Identify which cell holds the provided text, then report its (X, Y) central coordinate. 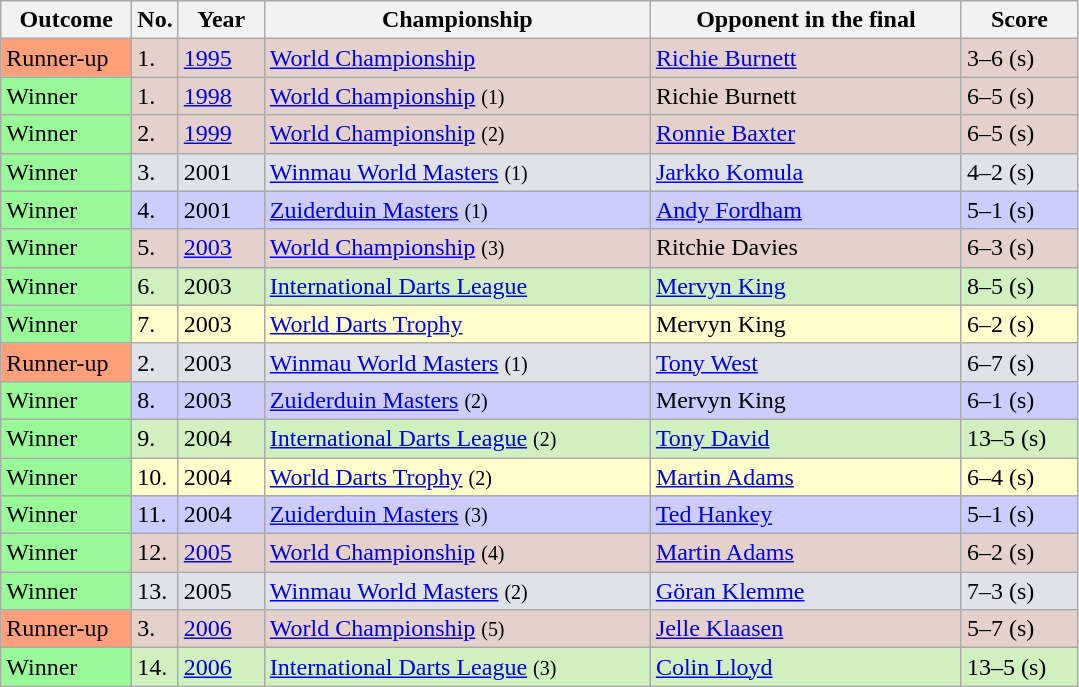
Tony David (806, 438)
Championship (457, 20)
8. (155, 400)
4. (155, 210)
7–3 (s) (1019, 591)
Jelle Klaasen (806, 629)
14. (155, 667)
International Darts League (3) (457, 667)
Ronnie Baxter (806, 134)
Outcome (66, 20)
1999 (221, 134)
Colin Lloyd (806, 667)
Zuiderduin Masters (3) (457, 515)
6–7 (s) (1019, 362)
Andy Fordham (806, 210)
12. (155, 553)
8–5 (s) (1019, 286)
6. (155, 286)
World Championship (5) (457, 629)
3–6 (s) (1019, 58)
International Darts League (457, 286)
Winmau World Masters (2) (457, 591)
No. (155, 20)
International Darts League (2) (457, 438)
10. (155, 477)
6–3 (s) (1019, 248)
World Championship (1) (457, 96)
World Championship (2) (457, 134)
9. (155, 438)
Zuiderduin Masters (1) (457, 210)
Ted Hankey (806, 515)
Opponent in the final (806, 20)
5. (155, 248)
4–2 (s) (1019, 172)
World Championship (457, 58)
Ritchie Davies (806, 248)
13. (155, 591)
Göran Klemme (806, 591)
World Championship (4) (457, 553)
Year (221, 20)
11. (155, 515)
Zuiderduin Masters (2) (457, 400)
Jarkko Komula (806, 172)
1998 (221, 96)
World Darts Trophy (2) (457, 477)
1995 (221, 58)
7. (155, 324)
Score (1019, 20)
5–7 (s) (1019, 629)
Tony West (806, 362)
6–4 (s) (1019, 477)
6–1 (s) (1019, 400)
World Darts Trophy (457, 324)
World Championship (3) (457, 248)
